Find where the given text appears and provide that cell's center as [x, y] coordinate. 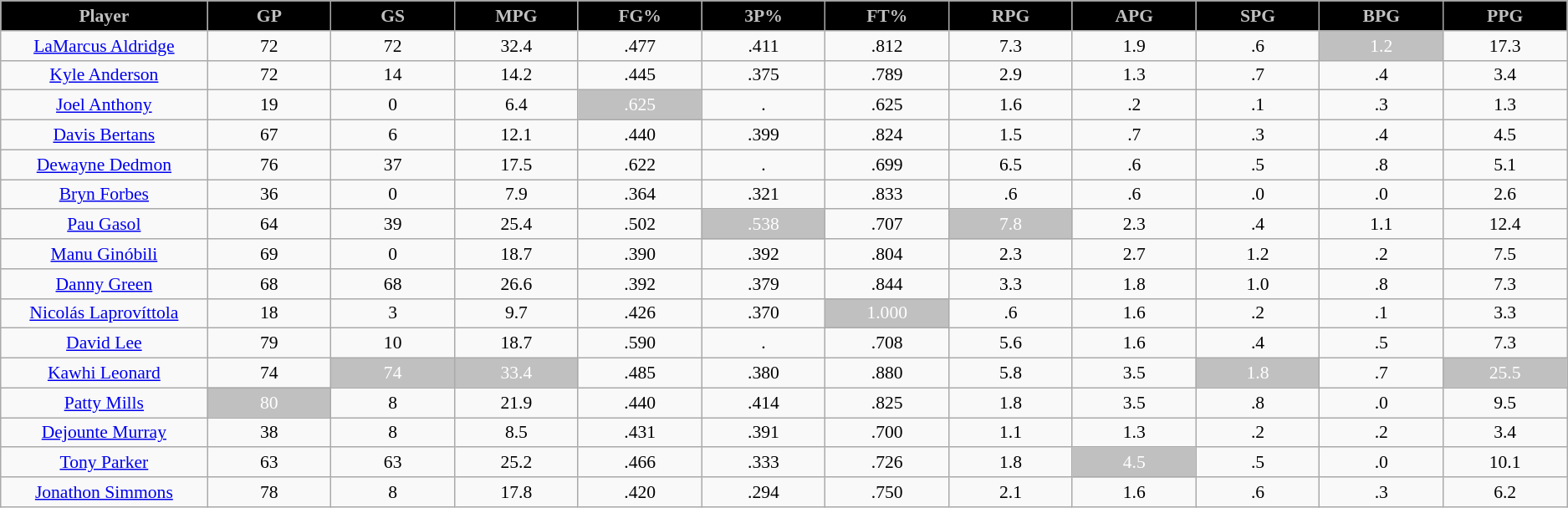
RPG [1011, 16]
.466 [640, 463]
.804 [887, 254]
.390 [640, 254]
1.9 [1134, 46]
Danny Green [104, 284]
Kyle Anderson [104, 75]
.844 [887, 284]
25.5 [1505, 373]
.485 [640, 373]
10 [393, 343]
Jonathon Simmons [104, 492]
36 [269, 195]
26.6 [517, 284]
.375 [764, 75]
.622 [640, 165]
.502 [640, 225]
32.4 [517, 46]
.700 [887, 433]
9.5 [1505, 403]
17.8 [517, 492]
38 [269, 433]
Joel Anthony [104, 105]
.726 [887, 463]
39 [393, 225]
6.4 [517, 105]
MPG [517, 16]
.824 [887, 135]
.333 [764, 463]
6.5 [1011, 165]
.750 [887, 492]
1.000 [887, 313]
.538 [764, 225]
.789 [887, 75]
.391 [764, 433]
.321 [764, 195]
80 [269, 403]
21.9 [517, 403]
2.6 [1505, 195]
9.7 [517, 313]
14 [393, 75]
.590 [640, 343]
76 [269, 165]
GP [269, 16]
17.3 [1505, 46]
5.1 [1505, 165]
GS [393, 16]
2.7 [1134, 254]
25.2 [517, 463]
Kawhi Leonard [104, 373]
25.4 [517, 225]
.399 [764, 135]
.370 [764, 313]
64 [269, 225]
.411 [764, 46]
17.5 [517, 165]
.707 [887, 225]
1.5 [1011, 135]
.812 [887, 46]
14.2 [517, 75]
3 [393, 313]
.477 [640, 46]
79 [269, 343]
6.2 [1505, 492]
Nicolás Laprovíttola [104, 313]
Dewayne Dedmon [104, 165]
1.0 [1258, 284]
67 [269, 135]
Manu Ginóbili [104, 254]
7.5 [1505, 254]
.708 [887, 343]
FT% [887, 16]
APG [1134, 16]
2.9 [1011, 75]
.420 [640, 492]
.414 [764, 403]
FG% [640, 16]
Davis Bertans [104, 135]
6 [393, 135]
Pau Gasol [104, 225]
.426 [640, 313]
.699 [887, 165]
David Lee [104, 343]
.294 [764, 492]
19 [269, 105]
.833 [887, 195]
3P% [764, 16]
Dejounte Murray [104, 433]
.380 [764, 373]
10.1 [1505, 463]
78 [269, 492]
8.5 [517, 433]
5.8 [1011, 373]
12.4 [1505, 225]
.880 [887, 373]
18 [269, 313]
Patty Mills [104, 403]
7.8 [1011, 225]
PPG [1505, 16]
33.4 [517, 373]
Player [104, 16]
69 [269, 254]
.825 [887, 403]
.445 [640, 75]
.364 [640, 195]
37 [393, 165]
.431 [640, 433]
LaMarcus Aldridge [104, 46]
7.9 [517, 195]
.379 [764, 284]
2.1 [1011, 492]
5.6 [1011, 343]
Tony Parker [104, 463]
12.1 [517, 135]
SPG [1258, 16]
BPG [1382, 16]
Bryn Forbes [104, 195]
